Return the [x, y] coordinate for the center point of the cell that contains the specified text.  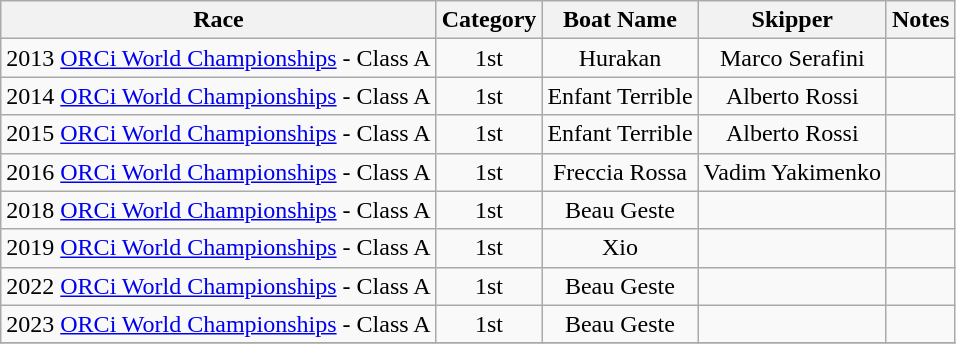
Hurakan [620, 58]
Category [489, 20]
Skipper [792, 20]
2022 ORCi World Championships - Class A [218, 286]
2023 ORCi World Championships - Class A [218, 324]
2014 ORCi World Championships - Class A [218, 96]
Freccia Rossa [620, 172]
Race [218, 20]
Xio [620, 248]
2018 ORCi World Championships - Class A [218, 210]
Vadim Yakimenko [792, 172]
2019 ORCi World Championships - Class A [218, 248]
2013 ORCi World Championships - Class A [218, 58]
Boat Name [620, 20]
Marco Serafini [792, 58]
2015 ORCi World Championships - Class A [218, 134]
2016 ORCi World Championships - Class A [218, 172]
Notes [920, 20]
